Extract the (x, y) coordinate from the center of the cell holding the provided text.  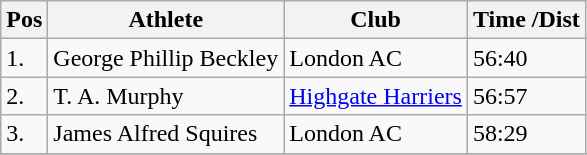
56:40 (526, 58)
T. A. Murphy (166, 96)
56:57 (526, 96)
Athlete (166, 20)
Club (376, 20)
2. (24, 96)
Highgate Harriers (376, 96)
James Alfred Squires (166, 134)
58:29 (526, 134)
Pos (24, 20)
Time /Dist (526, 20)
1. (24, 58)
3. (24, 134)
George Phillip Beckley (166, 58)
